Return the [x, y] coordinate for the center point of the cell that contains the specified text.  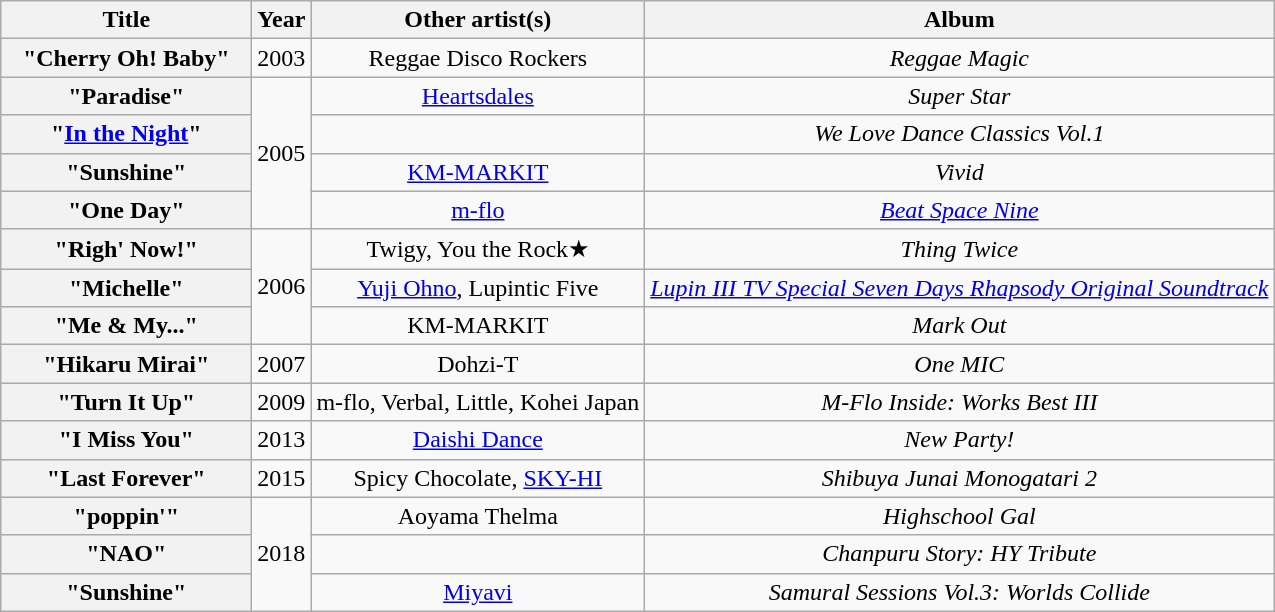
2003 [282, 58]
Thing Twice [960, 249]
"Turn It Up" [126, 402]
"In the Night" [126, 134]
New Party! [960, 440]
Yuji Ohno, Lupintic Five [478, 288]
Samural Sessions Vol.3: Worlds Collide [960, 592]
2009 [282, 402]
Year [282, 20]
Highschool Gal [960, 516]
Shibuya Junai Monogatari 2 [960, 478]
Other artist(s) [478, 20]
Heartsdales [478, 96]
m-flo [478, 210]
Daishi Dance [478, 440]
2006 [282, 287]
2018 [282, 554]
"Cherry Oh! Baby" [126, 58]
Chanpuru Story: HY Tribute [960, 554]
Title [126, 20]
We Love Dance Classics Vol.1 [960, 134]
"Hikaru Mirai" [126, 364]
Album [960, 20]
Miyavi [478, 592]
Reggae Magic [960, 58]
Mark Out [960, 326]
Reggae Disco Rockers [478, 58]
"poppin'" [126, 516]
"Paradise" [126, 96]
2007 [282, 364]
Vivid [960, 172]
Beat Space Nine [960, 210]
2013 [282, 440]
"Last Forever" [126, 478]
"Michelle" [126, 288]
2005 [282, 153]
"One Day" [126, 210]
Aoyama Thelma [478, 516]
2015 [282, 478]
"Me & My..." [126, 326]
"NAO" [126, 554]
Twigy, You the Rock★ [478, 249]
M-Flo Inside: Works Best III [960, 402]
Lupin III TV Special Seven Days Rhapsody Original Soundtrack [960, 288]
One MIC [960, 364]
"Righ' Now!" [126, 249]
Super Star [960, 96]
Spicy Chocolate, SKY-HI [478, 478]
Dohzi-T [478, 364]
"I Miss You" [126, 440]
m-flo, Verbal, Little, Kohei Japan [478, 402]
